Locate the cell with the specified text and output its (x, y) center coordinate. 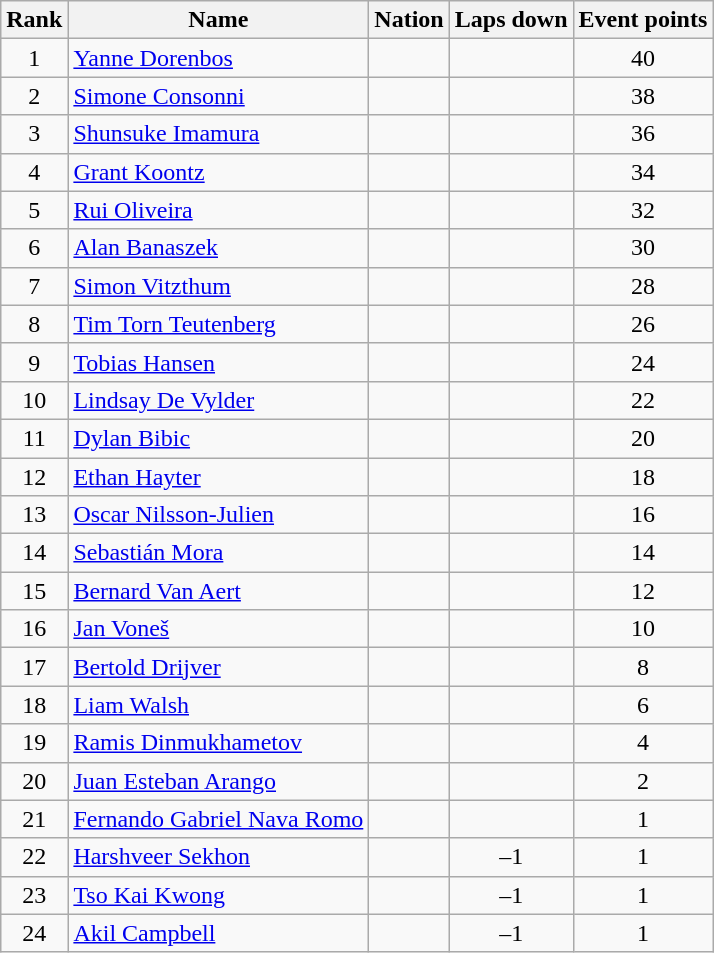
Harshveer Sekhon (218, 857)
28 (643, 286)
Ethan Hayter (218, 477)
36 (643, 134)
15 (34, 591)
Tso Kai Kwong (218, 895)
Yanne Dorenbos (218, 58)
5 (34, 210)
3 (34, 134)
Rui Oliveira (218, 210)
Ramis Dinmukhametov (218, 743)
Laps down (511, 20)
Juan Esteban Arango (218, 781)
34 (643, 172)
17 (34, 667)
19 (34, 743)
26 (643, 324)
30 (643, 248)
Akil Campbell (218, 933)
Rank (34, 20)
13 (34, 515)
40 (643, 58)
Tim Torn Teutenberg (218, 324)
Jan Voneš (218, 629)
Lindsay De Vylder (218, 400)
Event points (643, 20)
9 (34, 362)
Nation (409, 20)
38 (643, 96)
Simone Consonni (218, 96)
Tobias Hansen (218, 362)
11 (34, 438)
32 (643, 210)
7 (34, 286)
Grant Koontz (218, 172)
Sebastián Mora (218, 553)
Bertold Drijver (218, 667)
Liam Walsh (218, 705)
Bernard Van Aert (218, 591)
21 (34, 819)
Oscar Nilsson-Julien (218, 515)
Shunsuke Imamura (218, 134)
Dylan Bibic (218, 438)
23 (34, 895)
Alan Banaszek (218, 248)
Simon Vitzthum (218, 286)
Name (218, 20)
Fernando Gabriel Nava Romo (218, 819)
